Find where the given text appears and provide that cell's center as (X, Y) coordinate. 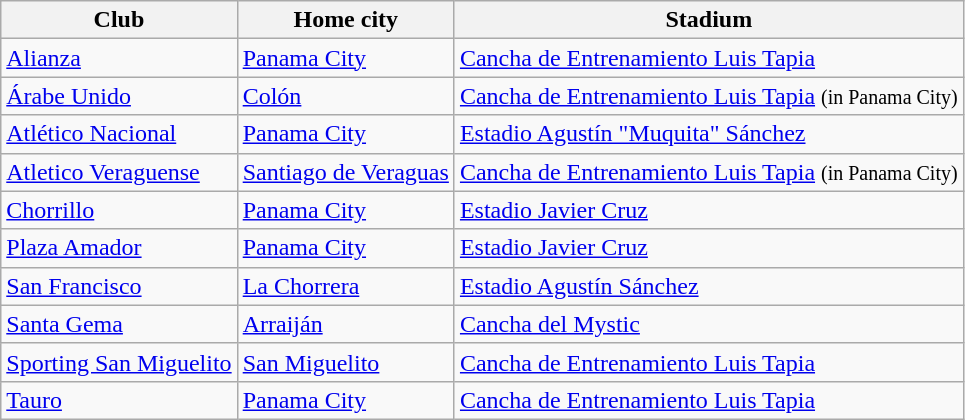
Chorrillo (119, 210)
Home city (346, 20)
Alianza (119, 58)
Tauro (119, 400)
Estadio Agustín "Muquita" Sánchez (708, 134)
San Miguelito (346, 362)
La Chorrera (346, 286)
Stadium (708, 20)
San Francisco (119, 286)
Arraiján (346, 324)
Sporting San Miguelito (119, 362)
Atlético Nacional (119, 134)
Plaza Amador (119, 248)
Santa Gema (119, 324)
Colón (346, 96)
Cancha del Mystic (708, 324)
Estadio Agustín Sánchez (708, 286)
Club (119, 20)
Árabe Unido (119, 96)
Santiago de Veraguas (346, 172)
Atletico Veraguense (119, 172)
